Scan for the cell matching the given text and deliver its [X, Y] coordinate at center. 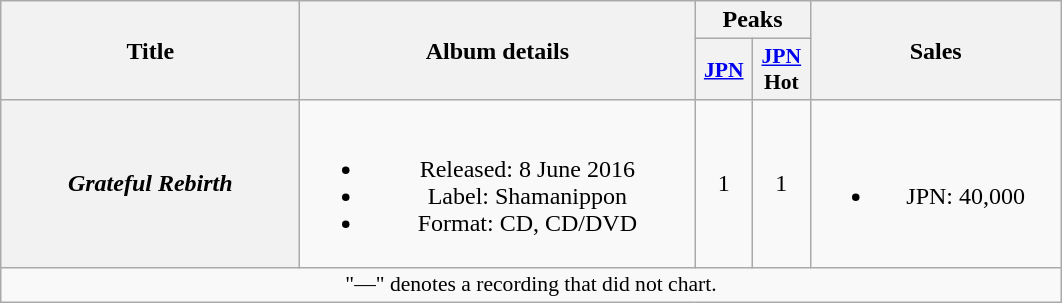
Title [150, 50]
Album details [498, 50]
Released: 8 June 2016Label: ShamanipponFormat: CD, CD/DVD [498, 184]
Peaks [752, 20]
Sales [936, 50]
"—" denotes a recording that did not chart. [531, 285]
JPN [724, 70]
Grateful Rebirth [150, 184]
JPNHot [782, 70]
JPN: 40,000 [936, 184]
